Search for the cell housing the specified text and yield its (x, y) center coordinate. 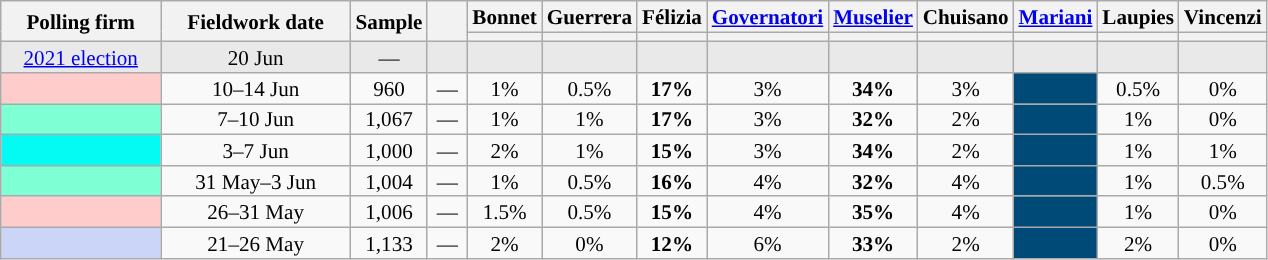
Vincenzi (1223, 16)
35% (873, 212)
21–26 May (256, 242)
1,067 (390, 120)
10–14 Jun (256, 88)
1,004 (390, 180)
Bonnet (504, 16)
Fieldwork date (256, 22)
1,000 (390, 150)
1,133 (390, 242)
33% (873, 242)
Mariani (1055, 16)
960 (390, 88)
Muselier (873, 16)
1,006 (390, 212)
2021 election (81, 58)
7–10 Jun (256, 120)
31 May–3 Jun (256, 180)
26–31 May (256, 212)
Guerrera (590, 16)
Chuisano (966, 16)
Laupies (1138, 16)
Félizia (672, 16)
Governatori (768, 16)
12% (672, 242)
6% (768, 242)
1.5% (504, 212)
Sample (390, 22)
Polling firm (81, 22)
3–7 Jun (256, 150)
16% (672, 180)
20 Jun (256, 58)
